Detect which cell encompasses the target text, then output its (x, y) center coordinate. 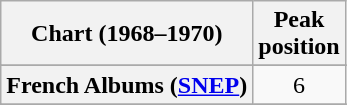
French Albums (SNEP) (127, 85)
Peak position (299, 34)
Chart (1968–1970) (127, 34)
6 (299, 85)
